Capture the cell that displays the provided text and extract its (x, y) central coordinate. 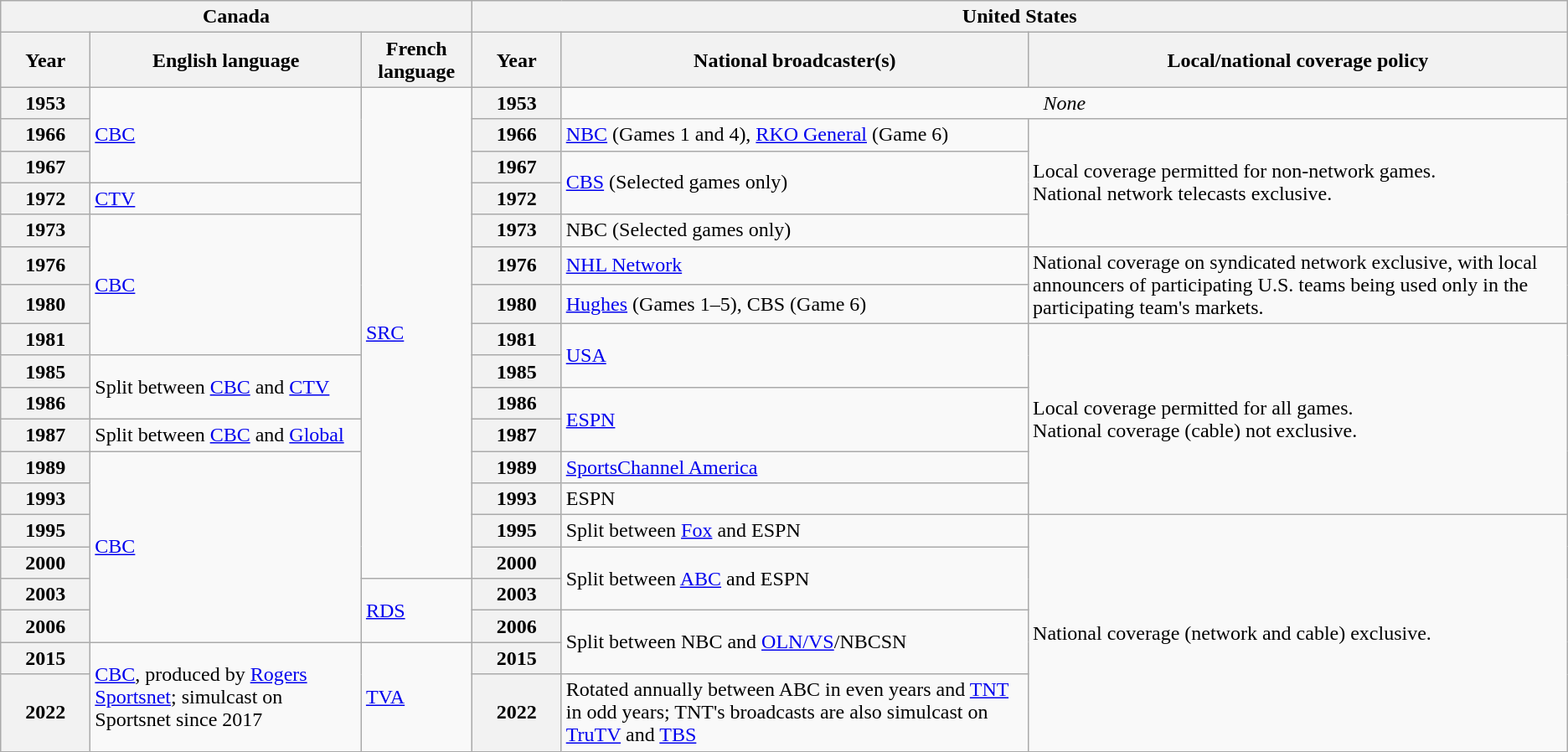
RDS (416, 610)
Split between NBC and OLN/VS/NBCSN (794, 642)
SportsChannel America (794, 466)
NBC (Selected games only) (794, 230)
CTV (226, 198)
TVA (416, 697)
None (1064, 103)
English language (226, 60)
Local coverage permitted for non-network games.National network telecasts exclusive. (1298, 183)
USA (794, 355)
Split between CBC and Global (226, 435)
Local/national coverage policy (1298, 60)
Canada (236, 17)
Rotated annually between ABC in even years and TNT in odd years; TNT's broadcasts are also simulcast on TruTV and TBS (794, 713)
French language (416, 60)
United States (1019, 17)
National coverage (network and cable) exclusive. (1298, 633)
CBS (Selected games only) (794, 183)
Split between Fox and ESPN (794, 531)
SRC (416, 333)
Local coverage permitted for all games.National coverage (cable) not exclusive. (1298, 419)
Split between CBC and CTV (226, 387)
CBC, produced by Rogers Sportsnet; simulcast on Sportsnet since 2017 (226, 697)
NHL Network (794, 265)
Split between ABC and ESPN (794, 579)
Hughes (Games 1–5), CBS (Game 6) (794, 304)
National broadcaster(s) (794, 60)
NBC (Games 1 and 4), RKO General (Game 6) (794, 135)
